Search for the cell housing the specified text and yield its (x, y) center coordinate. 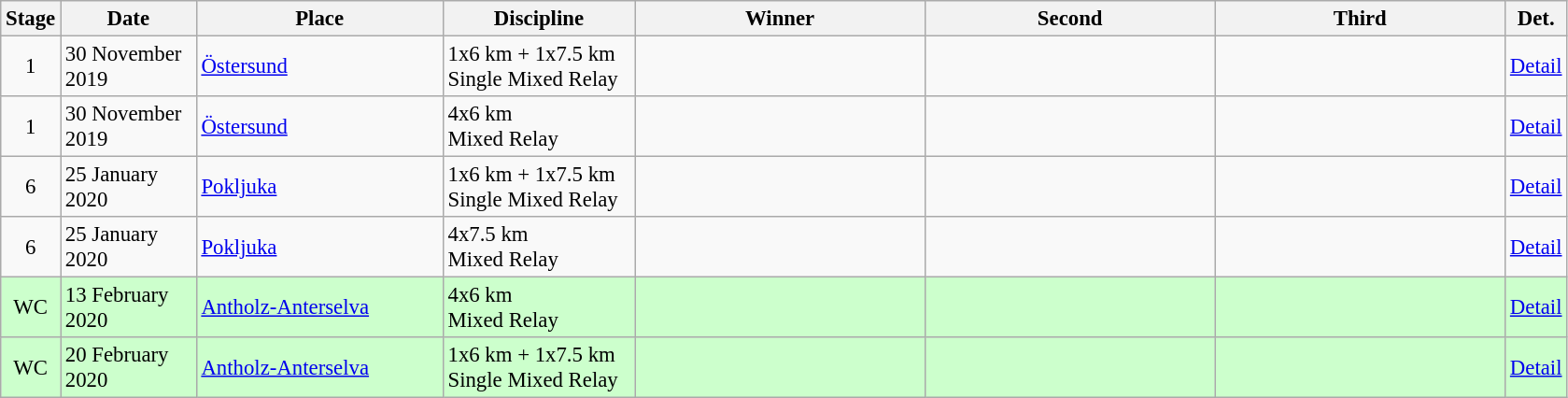
Date (128, 19)
Det. (1536, 19)
Antholz-Anterselva (319, 308)
Winner (781, 19)
4x7.5 km Mixed Relay (539, 247)
Second (1070, 19)
Place (319, 19)
WC (31, 308)
Discipline (539, 19)
Stage (31, 19)
Third (1360, 19)
13 February 2020 (128, 308)
